Determine the [X, Y] coordinate at the center of the cell enclosing the given text.  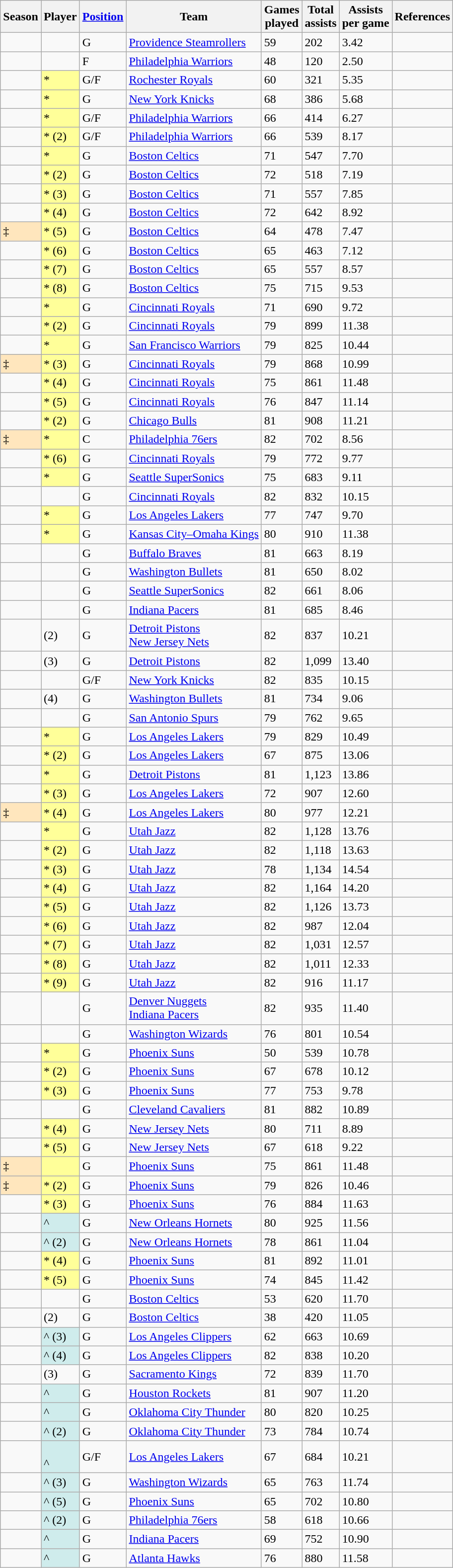
8.89 [366, 1128]
642 [321, 212]
8.17 [366, 137]
1,128 [321, 831]
Gamesplayed [282, 17]
845 [321, 1280]
884 [321, 1204]
825 [321, 345]
772 [321, 458]
1,134 [321, 869]
910 [321, 534]
835 [321, 680]
Rochester Royals [194, 80]
620 [321, 1299]
Detroit PistonsNew Jersey Nets [194, 635]
8.92 [366, 212]
711 [321, 1128]
10.78 [366, 1053]
74 [282, 1280]
715 [321, 288]
10.20 [366, 1355]
58 [282, 1520]
1,099 [321, 661]
9.06 [366, 699]
847 [321, 402]
5.68 [366, 99]
839 [321, 1374]
13.73 [366, 907]
935 [321, 1008]
10.66 [366, 1520]
752 [321, 1539]
1,118 [321, 850]
8.06 [366, 591]
987 [321, 926]
661 [321, 591]
C [103, 439]
11.63 [366, 1204]
838 [321, 1355]
414 [321, 118]
747 [321, 515]
9.77 [366, 458]
Houston Rockets [194, 1393]
59 [282, 42]
120 [321, 61]
69 [282, 1539]
1,164 [321, 888]
San Antonio Spurs [194, 718]
925 [321, 1223]
683 [321, 477]
10.74 [366, 1431]
7.12 [366, 250]
762 [321, 718]
Assistsper game [366, 17]
Denver NuggetsIndiana Pacers [194, 1008]
826 [321, 1185]
3.42 [366, 42]
8.19 [366, 553]
11.40 [366, 1008]
12.57 [366, 945]
6.27 [366, 118]
53 [282, 1299]
837 [321, 635]
10.89 [366, 1109]
10.46 [366, 1185]
Atlanta Hawks [194, 1558]
9.65 [366, 718]
321 [321, 80]
678 [321, 1072]
832 [321, 496]
547 [321, 156]
8.02 [366, 572]
10.80 [366, 1501]
1,031 [321, 945]
420 [321, 1318]
1,011 [321, 964]
684 [321, 1456]
68 [282, 99]
9.22 [366, 1147]
12.04 [366, 926]
48 [282, 61]
13.76 [366, 831]
977 [321, 812]
1,123 [321, 774]
14.54 [366, 869]
5.35 [366, 80]
10.69 [366, 1336]
892 [321, 1261]
882 [321, 1109]
10.49 [366, 737]
10.99 [366, 364]
11.14 [366, 402]
7.47 [366, 231]
868 [321, 364]
Buffalo Braves [194, 553]
(4) [60, 699]
916 [321, 983]
7.85 [366, 193]
References [422, 17]
8.46 [366, 610]
9.70 [366, 515]
12.21 [366, 812]
64 [282, 231]
Cleveland Cavaliers [194, 1109]
12.60 [366, 793]
908 [321, 420]
11.04 [366, 1242]
14.20 [366, 888]
10.90 [366, 1539]
11.56 [366, 1223]
60 [282, 80]
^ (5) [60, 1501]
1,126 [321, 907]
13.86 [366, 774]
Sacramento Kings [194, 1374]
10.12 [366, 1072]
11.21 [366, 420]
10.44 [366, 345]
13.63 [366, 850]
Providence Steamrollers [194, 42]
763 [321, 1482]
Season [21, 17]
8.56 [366, 439]
9.53 [366, 288]
11.42 [366, 1280]
518 [321, 174]
62 [282, 1336]
820 [321, 1412]
13.06 [366, 755]
73 [282, 1431]
Chicago Bulls [194, 420]
650 [321, 572]
10.25 [366, 1412]
7.70 [366, 156]
Totalassists [321, 17]
Kansas City–Omaha Kings [194, 534]
9.78 [366, 1090]
^ (4) [60, 1355]
2.50 [366, 61]
753 [321, 1090]
11.01 [366, 1261]
38 [282, 1318]
7.19 [366, 174]
880 [321, 1558]
10.54 [366, 1034]
Player [60, 17]
9.11 [366, 477]
875 [321, 755]
11.58 [366, 1558]
478 [321, 231]
San Francisco Warriors [194, 345]
11.74 [366, 1482]
* (9) [60, 983]
386 [321, 99]
734 [321, 699]
463 [321, 250]
829 [321, 737]
50 [282, 1053]
12.33 [366, 964]
690 [321, 307]
8.57 [366, 269]
11.20 [366, 1393]
685 [321, 610]
784 [321, 1431]
Position [103, 17]
9.72 [366, 307]
11.17 [366, 983]
11.05 [366, 1318]
Team [194, 17]
801 [321, 1034]
13.40 [366, 661]
F [103, 61]
202 [321, 42]
899 [321, 326]
